Capture the cell that displays the provided text and extract its [X, Y] central coordinate. 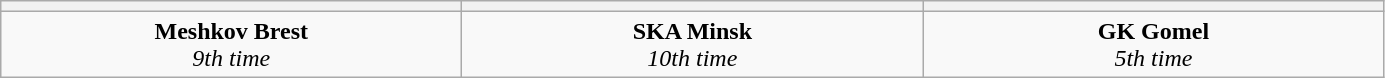
Meshkov Brest9th time [232, 44]
GK Gomel5th time [1154, 44]
SKA Minsk10th time [692, 44]
